Provide the (X, Y) coordinate of the cell's center where the given text is located.  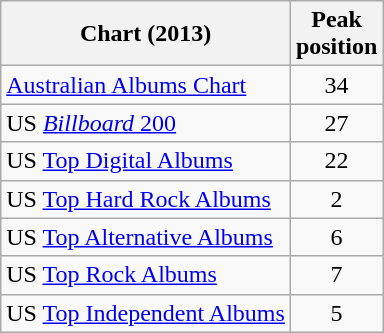
34 (336, 85)
Peakposition (336, 34)
US Billboard 200 (146, 123)
2 (336, 199)
US Top Hard Rock Albums (146, 199)
Chart (2013) (146, 34)
5 (336, 313)
6 (336, 237)
Australian Albums Chart (146, 85)
US Top Alternative Albums (146, 237)
US Top Rock Albums (146, 275)
7 (336, 275)
US Top Digital Albums (146, 161)
22 (336, 161)
US Top Independent Albums (146, 313)
27 (336, 123)
